From the cell containing the given text, extract its center point as (X, Y) coordinate. 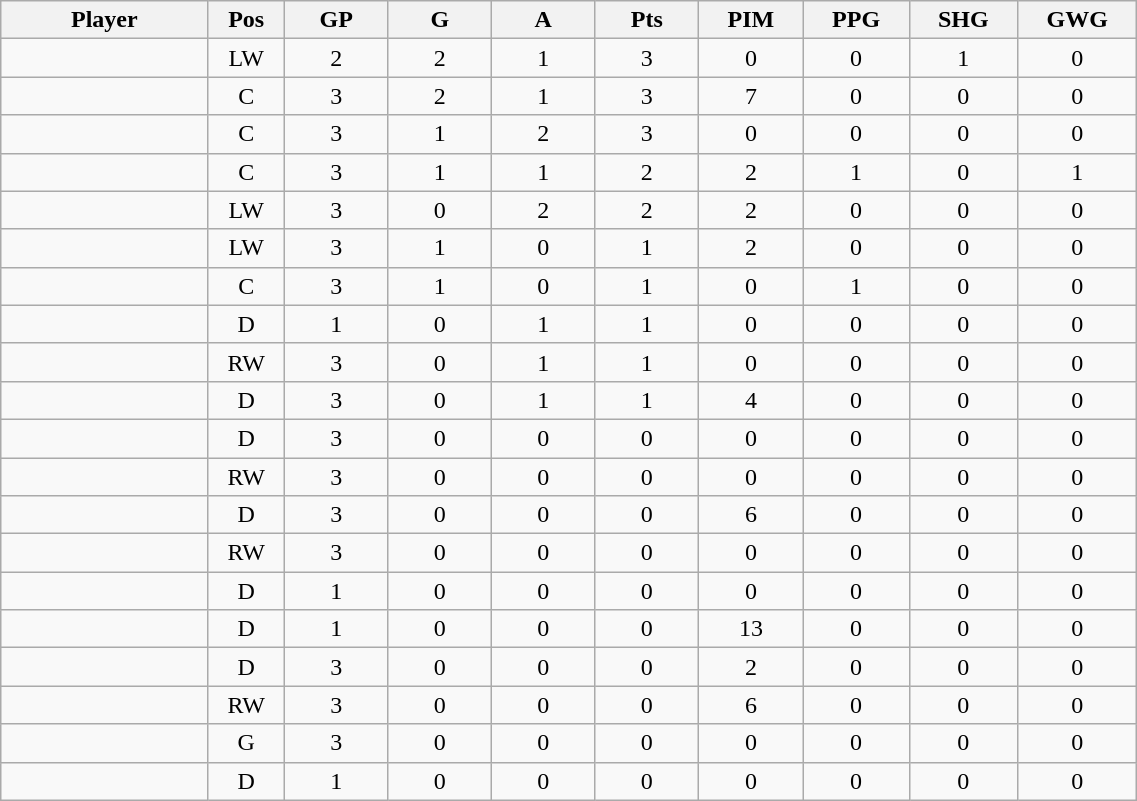
GWG (1078, 20)
7 (752, 96)
SHG (964, 20)
4 (752, 400)
PPG (856, 20)
Pos (246, 20)
PIM (752, 20)
Pts (647, 20)
Player (104, 20)
GP (336, 20)
13 (752, 629)
A (544, 20)
